Return (x, y) of the center of cell containing provided text 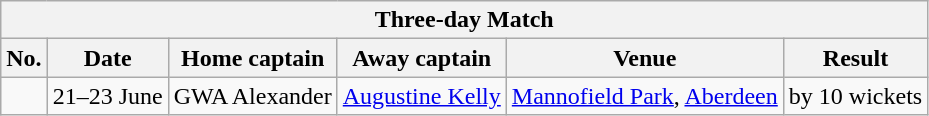
GWA Alexander (252, 96)
Mannofield Park, Aberdeen (644, 96)
Three-day Match (464, 20)
Augustine Kelly (422, 96)
No. (24, 58)
Venue (644, 58)
Result (855, 58)
21–23 June (108, 96)
Home captain (252, 58)
by 10 wickets (855, 96)
Away captain (422, 58)
Date (108, 58)
